For the text-containing cell, return its midpoint in [x, y] coordinate format. 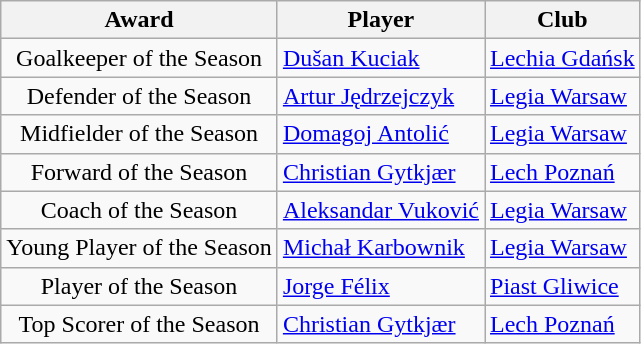
Goalkeeper of the Season [140, 58]
Artur Jędrzejczyk [380, 96]
Piast Gliwice [562, 286]
Player of the Season [140, 286]
Award [140, 20]
Player [380, 20]
Defender of the Season [140, 96]
Aleksandar Vuković [380, 210]
Jorge Félix [380, 286]
Michał Karbownik [380, 248]
Forward of the Season [140, 172]
Domagoj Antolić [380, 134]
Dušan Kuciak [380, 58]
Lechia Gdańsk [562, 58]
Coach of the Season [140, 210]
Midfielder of the Season [140, 134]
Young Player of the Season [140, 248]
Top Scorer of the Season [140, 324]
Club [562, 20]
